Find where the given text appears and provide that cell's center as [x, y] coordinate. 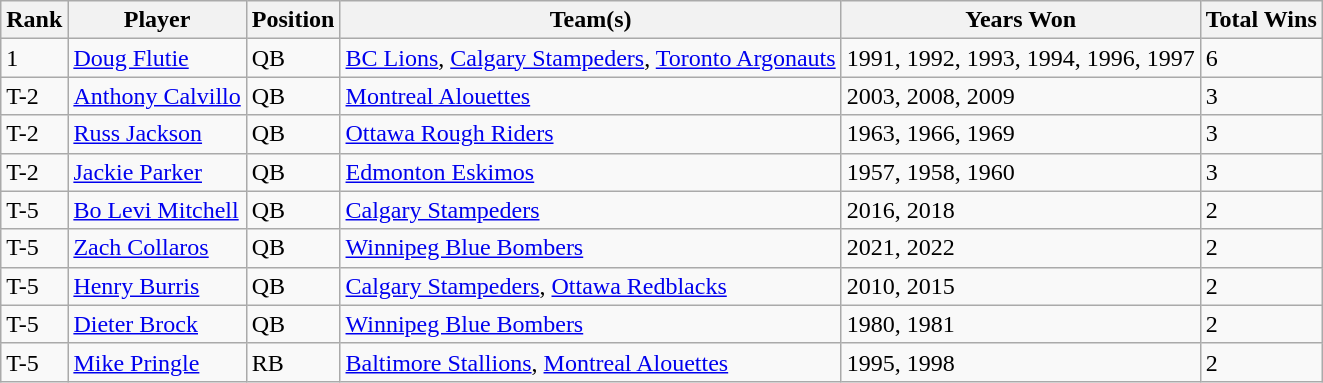
Doug Flutie [157, 58]
Russ Jackson [157, 134]
Calgary Stampeders, Ottawa Redblacks [590, 286]
2021, 2022 [1020, 248]
Jackie Parker [157, 172]
BC Lions, Calgary Stampeders, Toronto Argonauts [590, 58]
1963, 1966, 1969 [1020, 134]
1980, 1981 [1020, 324]
Bo Levi Mitchell [157, 210]
2016, 2018 [1020, 210]
1991, 1992, 1993, 1994, 1996, 1997 [1020, 58]
1995, 1998 [1020, 362]
Years Won [1020, 20]
Calgary Stampeders [590, 210]
Player [157, 20]
Ottawa Rough Riders [590, 134]
Total Wins [1261, 20]
1957, 1958, 1960 [1020, 172]
Montreal Alouettes [590, 96]
2010, 2015 [1020, 286]
6 [1261, 58]
1 [34, 58]
Zach Collaros [157, 248]
Henry Burris [157, 286]
Team(s) [590, 20]
Edmonton Eskimos [590, 172]
RB [293, 362]
Dieter Brock [157, 324]
Position [293, 20]
Anthony Calvillo [157, 96]
Rank [34, 20]
Mike Pringle [157, 362]
Baltimore Stallions, Montreal Alouettes [590, 362]
2003, 2008, 2009 [1020, 96]
